Capture the cell that displays the provided text and extract its (x, y) central coordinate. 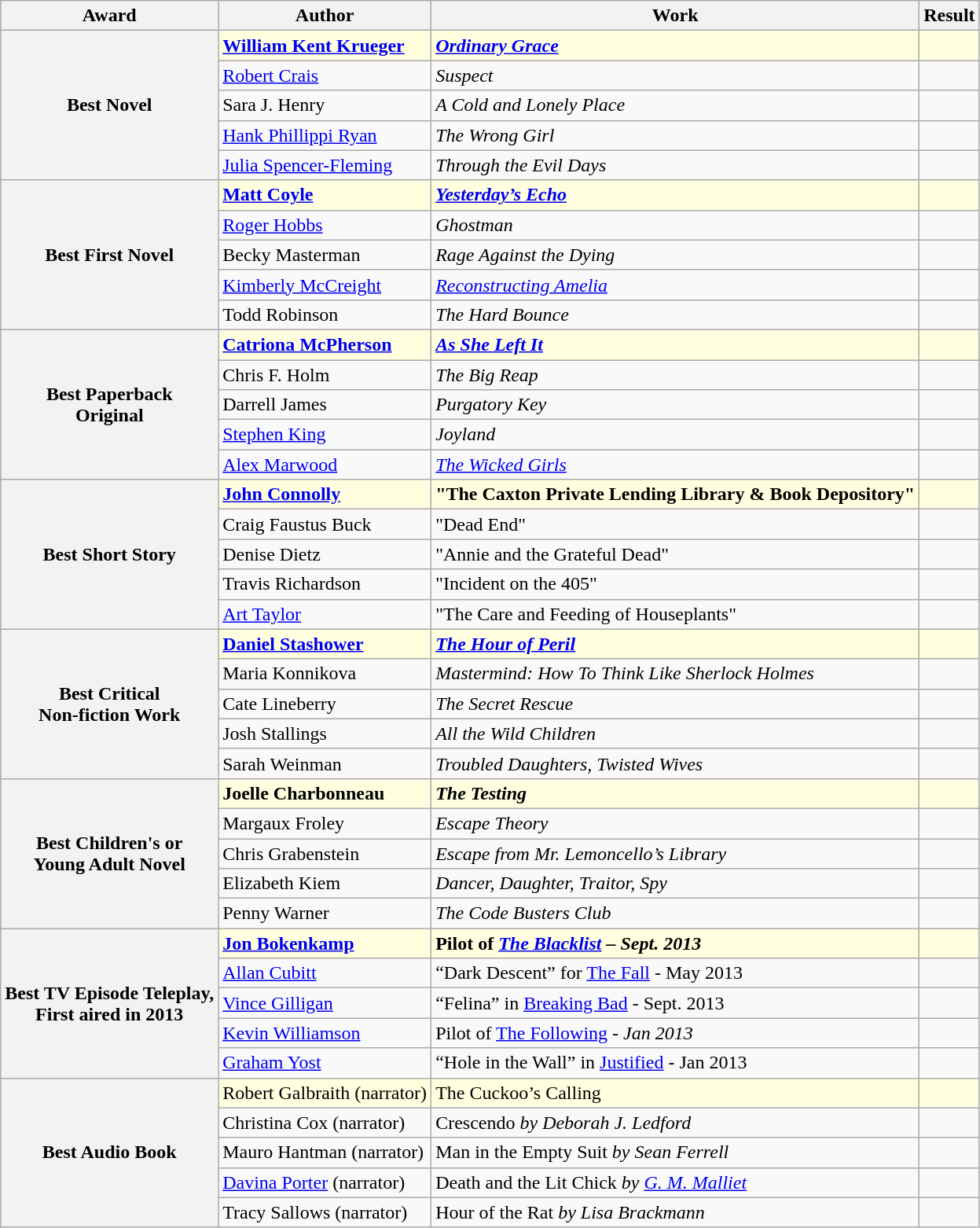
Sarah Weinman (325, 763)
Maria Konnikova (325, 674)
"Annie and the Grateful Dead" (676, 554)
Josh Stallings (325, 733)
Kevin Williamson (325, 1033)
Sara J. Henry (325, 105)
Todd Robinson (325, 314)
Best Novel (110, 105)
Robert Galbraith (narrator) (325, 1093)
Pilot of The Blacklist – Sept. 2013 (676, 943)
Mauro Hantman (narrator) (325, 1153)
Ordinary Grace (676, 46)
Jon Bokenkamp (325, 943)
Catriona McPherson (325, 344)
Best TV Episode Teleplay, First aired in 2013 (110, 1003)
Yesterday’s Echo (676, 195)
“Felina” in Breaking Bad - Sept. 2013 (676, 1003)
Best Paperback Original (110, 404)
Davina Porter (narrator) (325, 1182)
As She Left It (676, 344)
Christina Cox (narrator) (325, 1123)
Craig Faustus Buck (325, 524)
Robert Crais (325, 75)
“Dark Descent” for The Fall - May 2013 (676, 973)
Best Audio Book (110, 1153)
Author (325, 16)
Denise Dietz (325, 554)
Ghostman (676, 225)
Best Short Story (110, 554)
Allan Cubitt (325, 973)
Dancer, Daughter, Traitor, Spy (676, 884)
Purgatory Key (676, 405)
Hank Phillippi Ryan (325, 135)
Margaux Froley (325, 823)
Rage Against the Dying (676, 255)
Kimberly McCreight (325, 285)
Joyland (676, 435)
Best Children's or Young Adult Novel (110, 853)
"Incident on the 405" (676, 584)
Crescendo by Deborah J. Ledford (676, 1123)
Vince Gilligan (325, 1003)
Stephen King (325, 435)
Art Taylor (325, 614)
Pilot of The Following - Jan 2013 (676, 1033)
The Hour of Peril (676, 644)
Matt Coyle (325, 195)
Through the Evil Days (676, 165)
Joelle Charbonneau (325, 793)
The Testing (676, 793)
Darrell James (325, 405)
Result (949, 16)
Award (110, 16)
Graham Yost (325, 1063)
Work (676, 16)
Best First Novel (110, 255)
The Big Reap (676, 375)
“Hole in the Wall” in Justified - Jan 2013 (676, 1063)
The Wicked Girls (676, 465)
Julia Spencer-Fleming (325, 165)
Cate Lineberry (325, 704)
William Kent Krueger (325, 46)
A Cold and Lonely Place (676, 105)
Reconstructing Amelia (676, 285)
The Cuckoo’s Calling (676, 1093)
Escape Theory (676, 823)
The Secret Rescue (676, 704)
Mastermind: How To Think Like Sherlock Holmes (676, 674)
All the Wild Children (676, 733)
Death and the Lit Chick by G. M. Malliet (676, 1182)
Becky Masterman (325, 255)
Alex Marwood (325, 465)
Suspect (676, 75)
Daniel Stashower (325, 644)
Best Critical Non-fiction Work (110, 704)
John Connolly (325, 495)
Hour of the Rat by Lisa Brackmann (676, 1212)
"Dead End" (676, 524)
Elizabeth Kiem (325, 884)
The Code Busters Club (676, 914)
Penny Warner (325, 914)
The Wrong Girl (676, 135)
Tracy Sallows (narrator) (325, 1212)
The Hard Bounce (676, 314)
Roger Hobbs (325, 225)
Chris Grabenstein (325, 853)
Travis Richardson (325, 584)
"The Care and Feeding of Houseplants" (676, 614)
Chris F. Holm (325, 375)
Troubled Daughters, Twisted Wives (676, 763)
Man in the Empty Suit by Sean Ferrell (676, 1153)
"The Caxton Private Lending Library & Book Depository" (676, 495)
Escape from Mr. Lemoncello’s Library (676, 853)
